Pinpoint the cell where the given text exists, returning its (X, Y) midpoint coordinate. 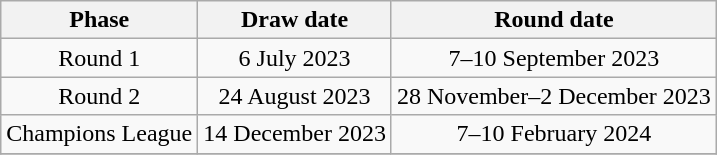
Round date (554, 20)
Draw date (295, 20)
Champions League (100, 134)
7–10 February 2024 (554, 134)
7–10 September 2023 (554, 58)
28 November–2 December 2023 (554, 96)
14 December 2023 (295, 134)
6 July 2023 (295, 58)
Round 1 (100, 58)
24 August 2023 (295, 96)
Round 2 (100, 96)
Phase (100, 20)
